Extract the (x, y) coordinate from the center of the cell holding the provided text.  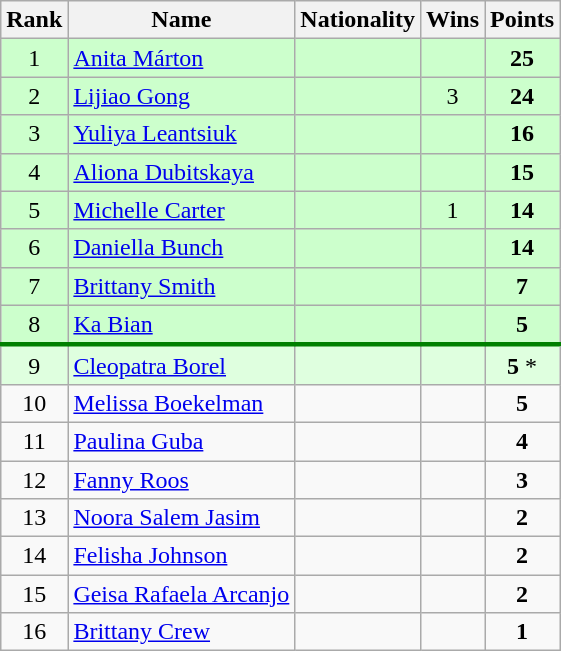
Lijiao Gong (182, 96)
Daniella Bunch (182, 248)
9 (34, 365)
Noora Salem Jasim (182, 518)
12 (34, 479)
8 (34, 325)
5 * (522, 365)
Aliona Dubitskaya (182, 172)
25 (522, 58)
Points (522, 20)
11 (34, 441)
Fanny Roos (182, 479)
Felisha Johnson (182, 556)
Cleopatra Borel (182, 365)
Brittany Crew (182, 632)
Melissa Boekelman (182, 403)
Geisa Rafaela Arcanjo (182, 594)
13 (34, 518)
Ka Bian (182, 325)
Wins (453, 20)
Name (182, 20)
Nationality (358, 20)
6 (34, 248)
Yuliya Leantsiuk (182, 134)
Paulina Guba (182, 441)
Brittany Smith (182, 286)
Rank (34, 20)
Anita Márton (182, 58)
Michelle Carter (182, 210)
24 (522, 96)
10 (34, 403)
